Output the (X, Y) coordinate of the center of the cell containing the given text.  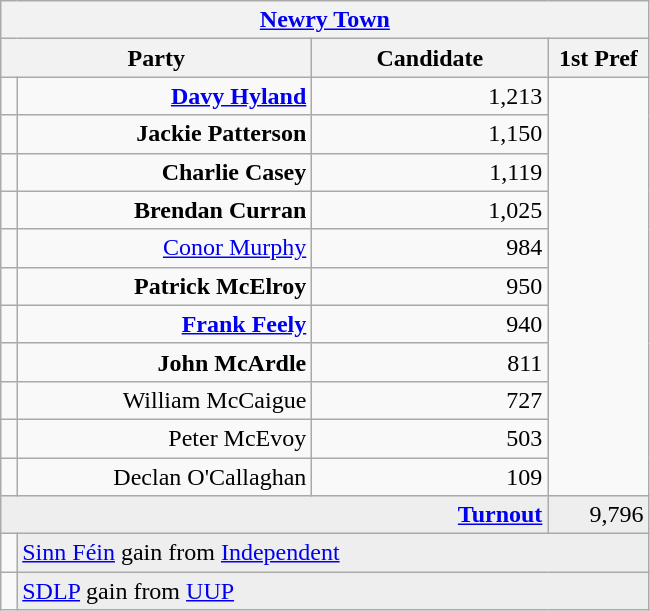
William McCaigue (164, 400)
John McArdle (164, 362)
Newry Town (325, 20)
1,025 (430, 210)
984 (430, 248)
Brendan Curran (164, 210)
Peter McEvoy (164, 438)
Party (156, 58)
Jackie Patterson (164, 134)
Frank Feely (164, 324)
Declan O'Callaghan (164, 477)
9,796 (598, 515)
Candidate (430, 58)
Sinn Féin gain from Independent (333, 553)
SDLP gain from UUP (333, 591)
1,213 (430, 96)
727 (430, 400)
Davy Hyland (164, 96)
Conor Murphy (164, 248)
1,119 (430, 172)
1st Pref (598, 58)
940 (430, 324)
950 (430, 286)
811 (430, 362)
Patrick McElroy (164, 286)
Turnout (274, 515)
503 (430, 438)
Charlie Casey (164, 172)
109 (430, 477)
1,150 (430, 134)
